Capture the cell that displays the provided text and extract its [x, y] central coordinate. 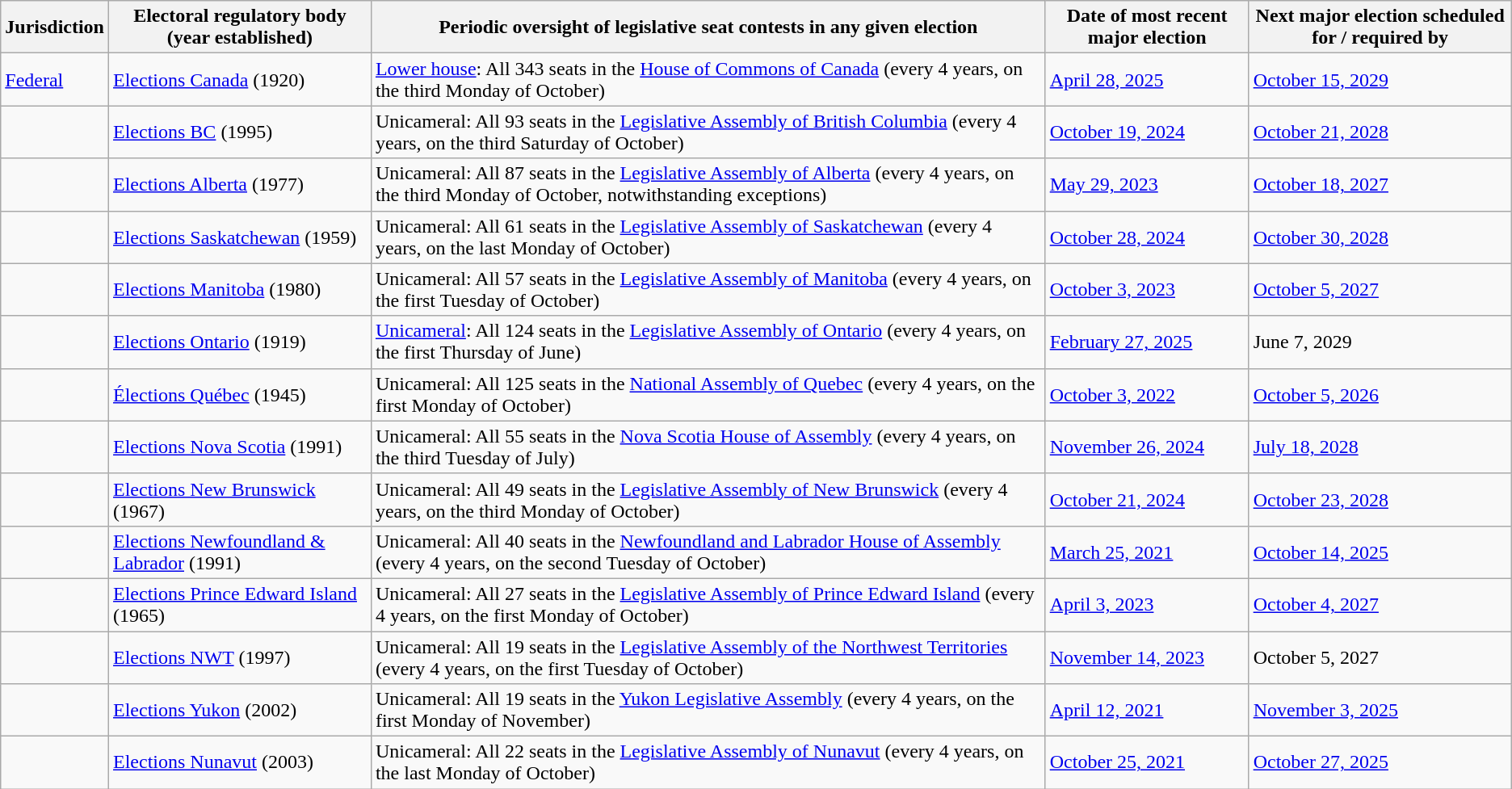
Elections BC (1995) [241, 132]
Elections Prince Edward Island (1965) [241, 604]
March 25, 2021 [1147, 552]
October 19, 2024 [1147, 132]
Elections Nunavut (2003) [241, 762]
Unicameral: All 61 seats in the Legislative Assembly of Saskatchewan (every 4 years, on the last Monday of October) [708, 237]
Elections Ontario (1919) [241, 342]
October 3, 2022 [1147, 394]
Elections Alberta (1977) [241, 184]
Unicameral: All 93 seats in the Legislative Assembly of British Columbia (every 4 years, on the third Saturday of October) [708, 132]
Élections Québec (1945) [241, 394]
Unicameral: All 57 seats in the Legislative Assembly of Manitoba (every 4 years, on the first Tuesday of October) [708, 289]
May 29, 2023 [1147, 184]
Unicameral: All 87 seats in the Legislative Assembly of Alberta (every 4 years, on the third Monday of October, notwithstanding exceptions) [708, 184]
February 27, 2025 [1147, 342]
November 14, 2023 [1147, 657]
October 14, 2025 [1380, 552]
Elections New Brunswick (1967) [241, 499]
June 7, 2029 [1380, 342]
Elections Yukon (2002) [241, 711]
Electoral regulatory body (year established) [241, 27]
Elections Canada (1920) [241, 79]
Unicameral: All 49 seats in the Legislative Assembly of New Brunswick (every 4 years, on the third Monday of October) [708, 499]
October 30, 2028 [1380, 237]
October 25, 2021 [1147, 762]
October 21, 2028 [1380, 132]
Unicameral: All 125 seats in the National Assembly of Quebec (every 4 years, on the first Monday of October) [708, 394]
April 3, 2023 [1147, 604]
Elections Saskatchewan (1959) [241, 237]
Unicameral: All 124 seats in the Legislative Assembly of Ontario (every 4 years, on the first Thursday of June) [708, 342]
Federal [55, 79]
October 5, 2026 [1380, 394]
Elections NWT (1997) [241, 657]
October 15, 2029 [1380, 79]
Unicameral: All 40 seats in the Newfoundland and Labrador House of Assembly (every 4 years, on the second Tuesday of October) [708, 552]
October 3, 2023 [1147, 289]
Unicameral: All 27 seats in the Legislative Assembly of Prince Edward Island (every 4 years, on the first Monday of October) [708, 604]
Jurisdiction [55, 27]
October 23, 2028 [1380, 499]
Unicameral: All 22 seats in the Legislative Assembly of Nunavut (every 4 years, on the last Monday of October) [708, 762]
Next major election scheduled for / required by [1380, 27]
Elections Manitoba (1980) [241, 289]
Unicameral: All 55 seats in the Nova Scotia House of Assembly (every 4 years, on the third Tuesday of July) [708, 447]
Lower house: All 343 seats in the House of Commons of Canada (every 4 years, on the third Monday of October) [708, 79]
Elections Nova Scotia (1991) [241, 447]
October 27, 2025 [1380, 762]
October 4, 2027 [1380, 604]
April 28, 2025 [1147, 79]
November 3, 2025 [1380, 711]
Date of most recent major election [1147, 27]
October 18, 2027 [1380, 184]
July 18, 2028 [1380, 447]
Unicameral: All 19 seats in the Legislative Assembly of the Northwest Territories (every 4 years, on the first Tuesday of October) [708, 657]
April 12, 2021 [1147, 711]
October 21, 2024 [1147, 499]
Unicameral: All 19 seats in the Yukon Legislative Assembly (every 4 years, on the first Monday of November) [708, 711]
Periodic oversight of legislative seat contests in any given election [708, 27]
October 28, 2024 [1147, 237]
November 26, 2024 [1147, 447]
Elections Newfoundland & Labrador (1991) [241, 552]
